Identify which cell holds the provided text, then report its [X, Y] central coordinate. 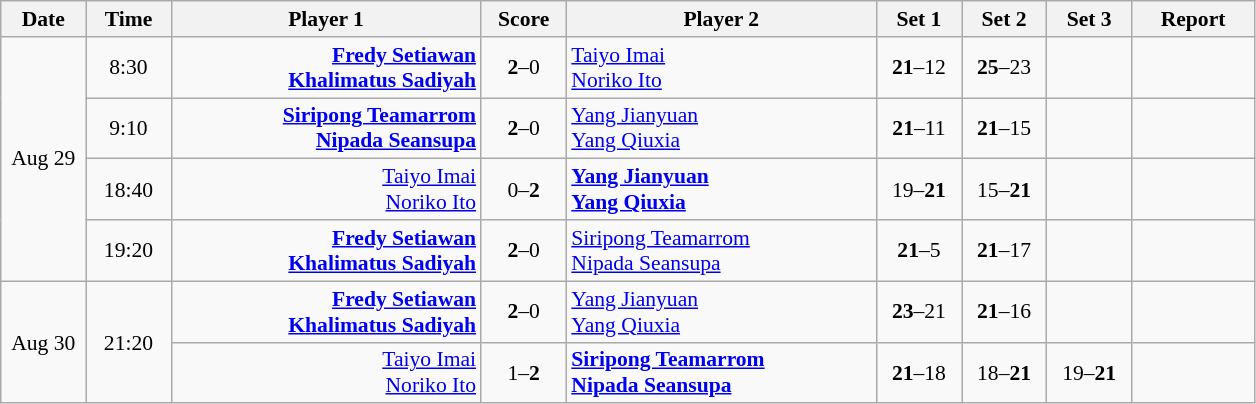
25–23 [1004, 68]
Aug 30 [44, 342]
Time [128, 19]
21–15 [1004, 128]
9:10 [128, 128]
21–16 [1004, 312]
1–2 [524, 372]
21–17 [1004, 250]
21–12 [918, 68]
21–11 [918, 128]
18–21 [1004, 372]
15–21 [1004, 190]
Player 1 [326, 19]
Set 3 [1090, 19]
0–2 [524, 190]
Set 2 [1004, 19]
Set 1 [918, 19]
18:40 [128, 190]
21–18 [918, 372]
21:20 [128, 342]
Report [1194, 19]
Score [524, 19]
21–5 [918, 250]
19:20 [128, 250]
23–21 [918, 312]
8:30 [128, 68]
Date [44, 19]
Aug 29 [44, 159]
Player 2 [721, 19]
